Scan for the cell matching the given text and deliver its [x, y] coordinate at center. 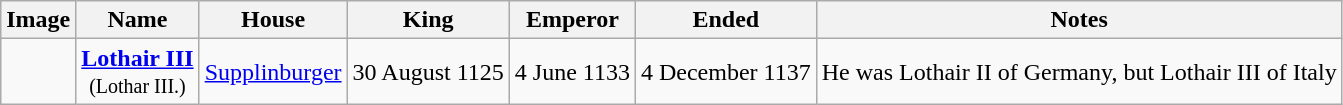
30 August 1125 [428, 72]
Lothair III(Lothar III.) [138, 72]
Ended [726, 20]
King [428, 20]
Emperor [572, 20]
Notes [1079, 20]
House [273, 20]
Supplinburger [273, 72]
4 June 1133 [572, 72]
Image [38, 20]
Name [138, 20]
4 December 1137 [726, 72]
He was Lothair II of Germany, but Lothair III of Italy [1079, 72]
